Provide the (x, y) coordinate of the cell's center where the given text is located.  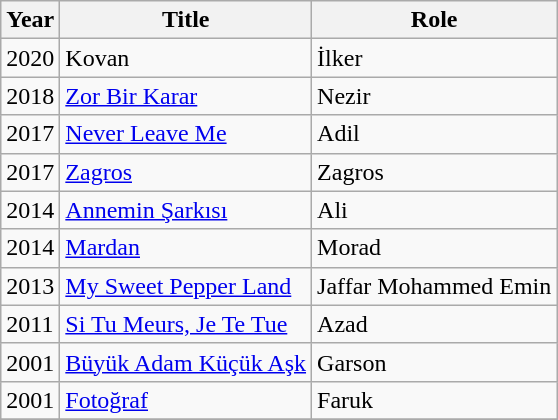
Ali (434, 210)
Title (186, 20)
2020 (30, 58)
Never Leave Me (186, 134)
Zor Bir Karar (186, 96)
My Sweet Pepper Land (186, 286)
Jaffar Mohammed Emin (434, 286)
Azad (434, 324)
Fotoğraf (186, 400)
Morad (434, 248)
Annemin Şarkısı (186, 210)
Garson (434, 362)
Si Tu Meurs, Je Te Tue (186, 324)
Mardan (186, 248)
Büyük Adam Küçük Aşk (186, 362)
2018 (30, 96)
2011 (30, 324)
İlker (434, 58)
Nezir (434, 96)
2013 (30, 286)
Kovan (186, 58)
Role (434, 20)
Year (30, 20)
Faruk (434, 400)
Adil (434, 134)
